Capture the cell that displays the provided text and extract its (x, y) central coordinate. 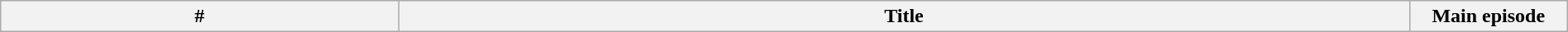
Title (904, 16)
# (200, 16)
Main episode (1489, 16)
